Find where the given text appears and provide that cell's center as [x, y] coordinate. 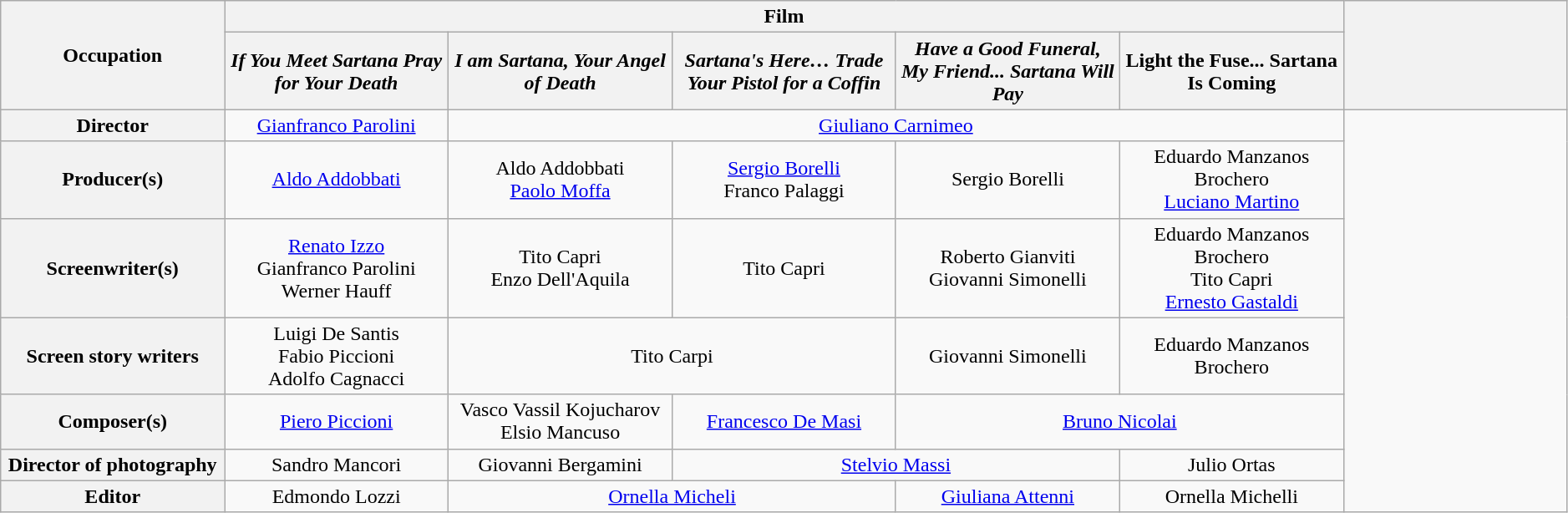
Screenwriter(s) [113, 267]
Have a Good Funeral, My Friend... Sartana Will Pay [1007, 71]
Giovanni Bergamini [561, 465]
Sartana's Here… Trade Your Pistol for a Coffin [784, 71]
Renato IzzoGianfranco ParoliniWerner Hauff [337, 267]
Aldo Addobbati [337, 180]
Julio Ortas [1231, 465]
Eduardo Manzanos Brochero [1231, 356]
Eduardo Manzanos BrocheroTito CapriErnesto Gastaldi [1231, 267]
If You Meet Sartana Pray for Your Death [337, 71]
Gianfranco Parolini [337, 125]
Edmondo Lozzi [337, 496]
Sergio Borelli [1007, 180]
Light the Fuse... Sartana Is Coming [1231, 71]
Director [113, 125]
Eduardo Manzanos BrocheroLuciano Martino [1231, 180]
Giovanni Simonelli [1007, 356]
Ornella Micheli [672, 496]
Editor [113, 496]
Occupation [113, 55]
Producer(s) [113, 180]
Director of photography [113, 465]
Screen story writers [113, 356]
Sergio BorelliFranco Palaggi [784, 180]
Film [784, 17]
Stelvio Massi [896, 465]
Vasco Vassil KojucharovElsio Mancuso [561, 421]
Composer(s) [113, 421]
Bruno Nicolai [1119, 421]
Roberto GianvitiGiovanni Simonelli [1007, 267]
Tito CapriEnzo Dell'Aquila [561, 267]
Giuliano Carnimeo [896, 125]
Giuliana Attenni [1007, 496]
Ornella Michelli [1231, 496]
Tito Carpi [672, 356]
Aldo AddobbatiPaolo Moffa [561, 180]
I am Sartana, Your Angel of Death [561, 71]
Sandro Mancori [337, 465]
Piero Piccioni [337, 421]
Francesco De Masi [784, 421]
Tito Capri [784, 267]
Luigi De SantisFabio PiccioniAdolfo Cagnacci [337, 356]
